Determine the [X, Y] coordinate at the center of the cell enclosing the given text.  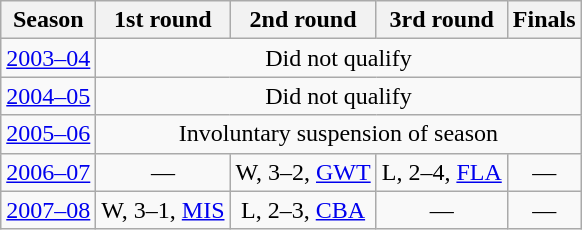
W, 3–1, MIS [163, 210]
3rd round [442, 20]
L, 2–3, CBA [303, 210]
Finals [544, 20]
W, 3–2, GWT [303, 172]
Season [48, 20]
2003–04 [48, 58]
2nd round [303, 20]
L, 2–4, FLA [442, 172]
1st round [163, 20]
2007–08 [48, 210]
2004–05 [48, 96]
2005–06 [48, 134]
2006–07 [48, 172]
Involuntary suspension of season [338, 134]
